Identify which cell holds the provided text, then report its [X, Y] central coordinate. 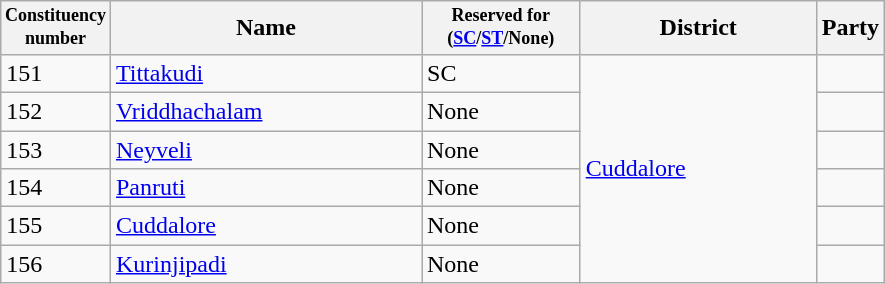
154 [56, 188]
Neyveli [266, 150]
152 [56, 111]
Party [850, 28]
Constituency number [56, 28]
District [698, 28]
Kurinjipadi [266, 264]
Vriddhachalam [266, 111]
151 [56, 73]
Reserved for (SC/ST/None) [502, 28]
156 [56, 264]
Tittakudi [266, 73]
Name [266, 28]
SC [502, 73]
153 [56, 150]
155 [56, 226]
Panruti [266, 188]
